Find where the given text appears and provide that cell's center as (x, y) coordinate. 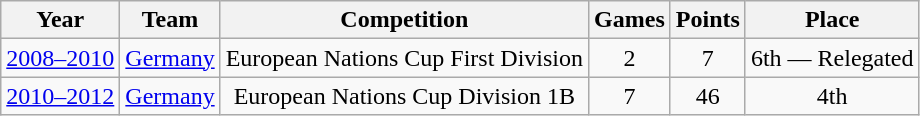
Points (708, 20)
Place (832, 20)
Competition (404, 20)
Year (60, 20)
2008–2010 (60, 58)
Games (630, 20)
Team (170, 20)
European Nations Cup First Division (404, 58)
46 (708, 96)
2010–2012 (60, 96)
4th (832, 96)
European Nations Cup Division 1B (404, 96)
6th — Relegated (832, 58)
2 (630, 58)
